Search for the cell housing the specified text and yield its [X, Y] center coordinate. 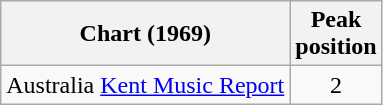
Peakposition [336, 34]
Chart (1969) [146, 34]
Australia Kent Music Report [146, 85]
2 [336, 85]
